Find where the given text appears and provide that cell's center as [x, y] coordinate. 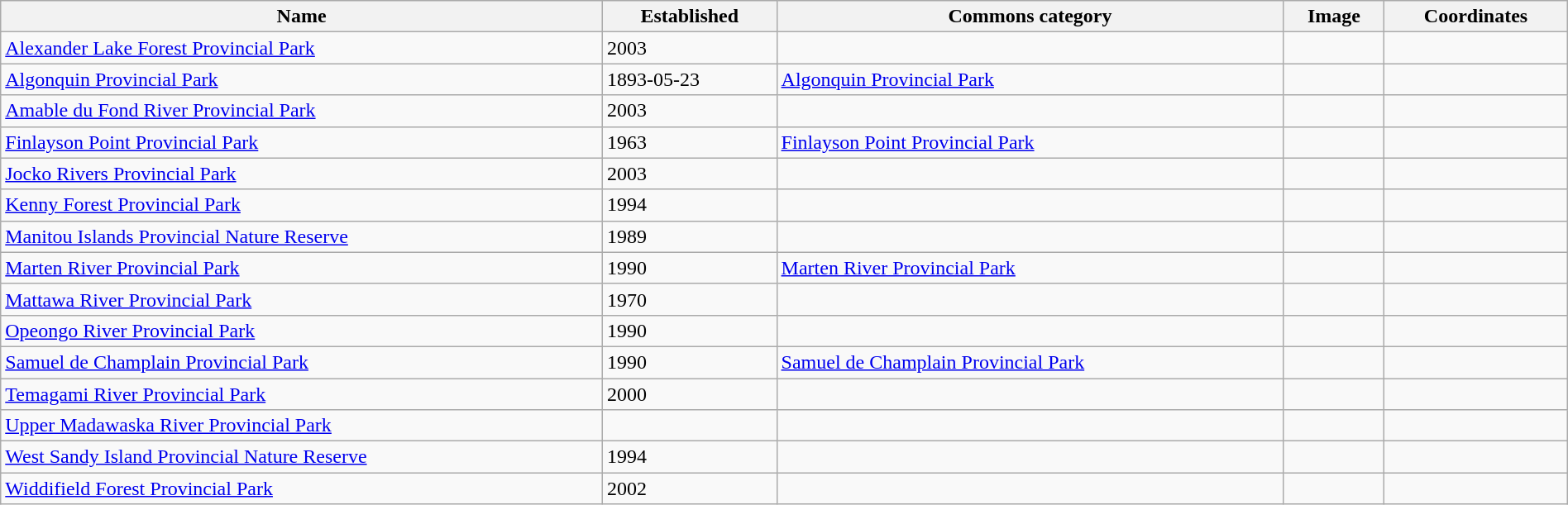
Name [302, 17]
Mattawa River Provincial Park [302, 299]
Widdifield Forest Provincial Park [302, 488]
Upper Madawaska River Provincial Park [302, 426]
Jocko Rivers Provincial Park [302, 174]
Image [1334, 17]
1893-05-23 [690, 79]
Opeongo River Provincial Park [302, 331]
Established [690, 17]
Manitou Islands Provincial Nature Reserve [302, 236]
Coordinates [1475, 17]
Amable du Fond River Provincial Park [302, 111]
West Sandy Island Provincial Nature Reserve [302, 457]
Alexander Lake Forest Provincial Park [302, 48]
1989 [690, 236]
2000 [690, 394]
Commons category [1030, 17]
1970 [690, 299]
2002 [690, 488]
Temagami River Provincial Park [302, 394]
1963 [690, 142]
Kenny Forest Provincial Park [302, 205]
